Return (X, Y) of the center of cell containing provided text 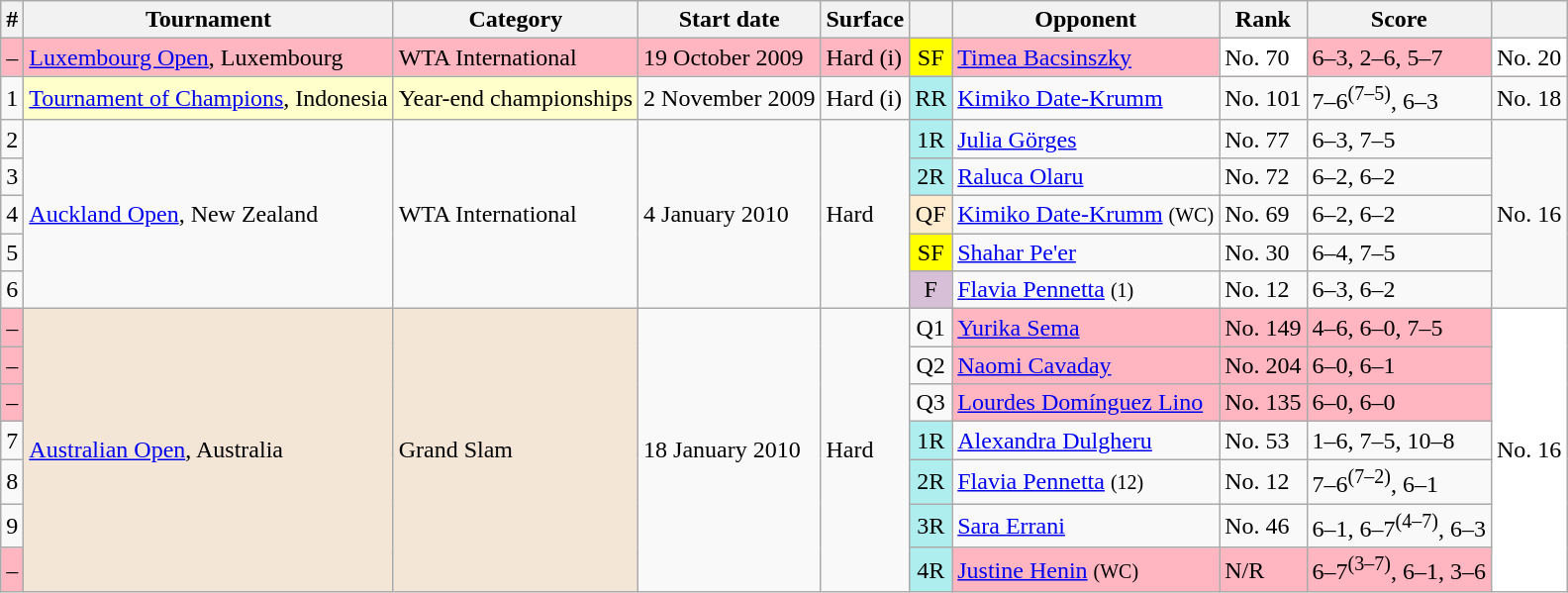
Opponent (1086, 20)
Auckland Open, New Zealand (208, 214)
4R (931, 570)
No. 204 (1263, 365)
Surface (865, 20)
Kimiko Date-Krumm (WC) (1086, 215)
Luxembourg Open, Luxembourg (208, 57)
Lourdes Domínguez Lino (1086, 403)
No. 77 (1263, 139)
6–3, 2–6, 5–7 (1399, 57)
No. 72 (1263, 176)
Alexandra Dulgheru (1086, 441)
Flavia Pennetta (12) (1086, 481)
No. 53 (1263, 441)
Julia Görges (1086, 139)
4 (12, 215)
Q2 (931, 365)
Shahar Pe'er (1086, 252)
No. 135 (1263, 403)
No. 30 (1263, 252)
Australian Open, Australia (208, 450)
2 November 2009 (730, 99)
5 (12, 252)
No. 46 (1263, 527)
N/R (1263, 570)
No. 69 (1263, 215)
Start date (730, 20)
1–6, 7–5, 10–8 (1399, 441)
Timea Bacsinszky (1086, 57)
No. 101 (1263, 99)
Flavia Pennetta (1) (1086, 290)
Tournament of Champions, Indonesia (208, 99)
RR (931, 99)
6 (12, 290)
QF (931, 215)
Justine Henin (WC) (1086, 570)
Grand Slam (515, 450)
No. 18 (1528, 99)
Rank (1263, 20)
No. 20 (1528, 57)
Score (1399, 20)
9 (12, 527)
Sara Errani (1086, 527)
7–6(7–2), 6–1 (1399, 481)
Tournament (208, 20)
# (12, 20)
F (931, 290)
Category (515, 20)
6–0, 6–1 (1399, 365)
18 January 2010 (730, 450)
7–6(7–5), 6–3 (1399, 99)
19 October 2009 (730, 57)
1 (12, 99)
6–3, 6–2 (1399, 290)
Yurika Sema (1086, 328)
Q1 (931, 328)
6–3, 7–5 (1399, 139)
Naomi Cavaday (1086, 365)
No. 70 (1263, 57)
7 (12, 441)
6–4, 7–5 (1399, 252)
Raluca Olaru (1086, 176)
2 (12, 139)
Kimiko Date-Krumm (1086, 99)
3 (12, 176)
8 (12, 481)
4 January 2010 (730, 214)
Q3 (931, 403)
6–0, 6–0 (1399, 403)
4–6, 6–0, 7–5 (1399, 328)
6–1, 6–7(4–7), 6–3 (1399, 527)
6–7(3–7), 6–1, 3–6 (1399, 570)
No. 149 (1263, 328)
3R (931, 527)
Year-end championships (515, 99)
